Determine the (X, Y) coordinate at the center of the cell enclosing the given text.  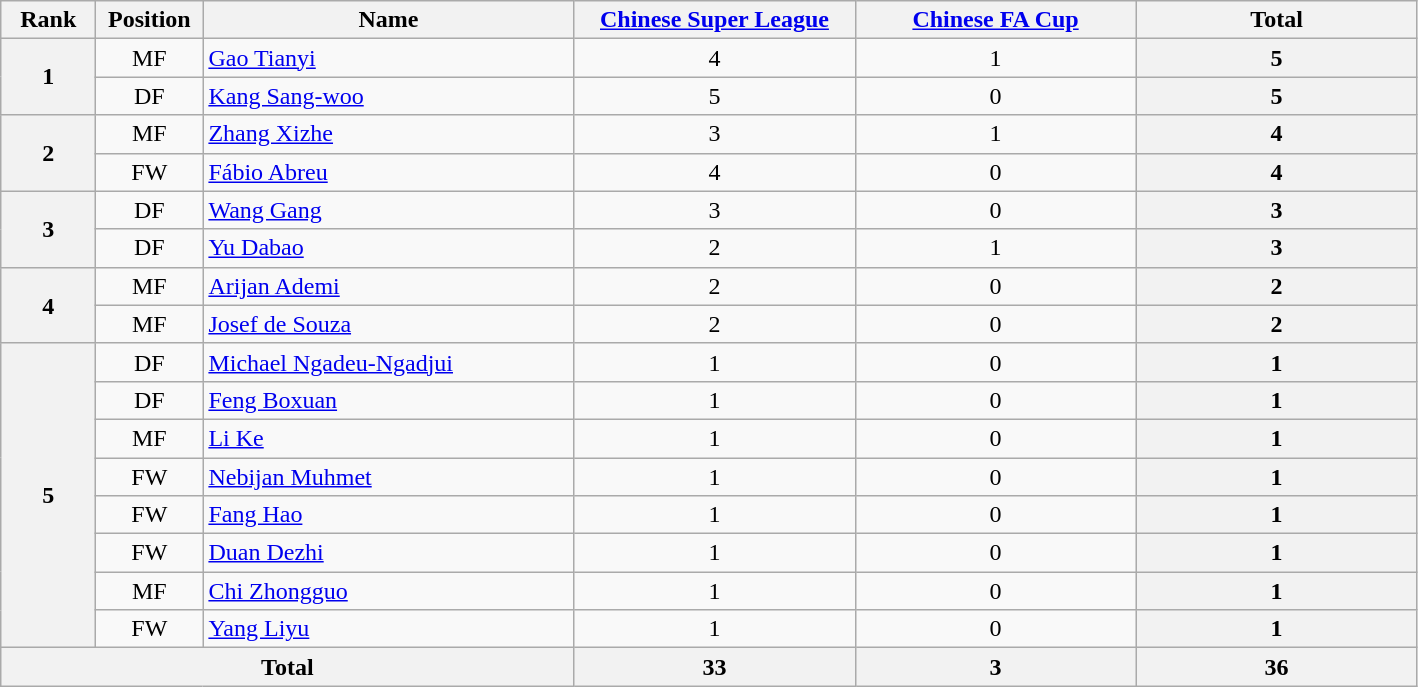
Nebijan Muhmet (388, 477)
Yang Liyu (388, 629)
Wang Gang (388, 210)
Arijan Ademi (388, 286)
Yu Dabao (388, 248)
Chinese FA Cup (996, 20)
Fábio Abreu (388, 172)
Zhang Xizhe (388, 134)
Li Ke (388, 438)
Michael Ngadeu-Ngadjui (388, 362)
33 (714, 667)
Kang Sang-woo (388, 96)
36 (1276, 667)
Duan Dezhi (388, 553)
Fang Hao (388, 515)
Josef de Souza (388, 324)
Position (150, 20)
Chinese Super League (714, 20)
Chi Zhongguo (388, 591)
Rank (48, 20)
Name (388, 20)
Feng Boxuan (388, 400)
Gao Tianyi (388, 58)
